Output the (x, y) coordinate of the center of the cell containing the given text.  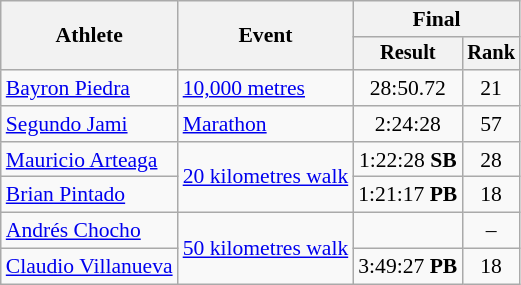
Marathon (266, 124)
1:22:28 SB (408, 160)
3:49:27 PB (408, 267)
Brian Pintado (90, 195)
– (491, 231)
Segundo Jami (90, 124)
Event (266, 36)
21 (491, 88)
Rank (491, 54)
10,000 metres (266, 88)
28:50.72 (408, 88)
50 kilometres walk (266, 248)
Claudio Villanueva (90, 267)
Bayron Piedra (90, 88)
Final (436, 19)
20 kilometres walk (266, 178)
57 (491, 124)
Athlete (90, 36)
2:24:28 (408, 124)
1:21:17 PB (408, 195)
Mauricio Arteaga (90, 160)
28 (491, 160)
Result (408, 54)
Andrés Chocho (90, 231)
